Search for the cell housing the specified text and yield its (x, y) center coordinate. 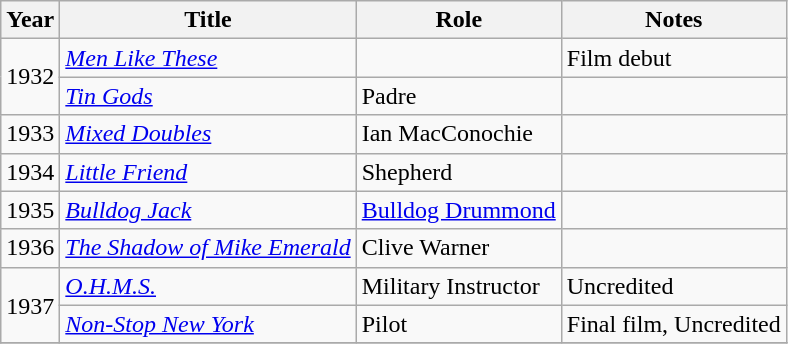
Men Like These (208, 58)
Ian MacConochie (458, 134)
Clive Warner (458, 248)
Role (458, 20)
The Shadow of Mike Emerald (208, 248)
Non-Stop New York (208, 324)
1932 (30, 77)
Year (30, 20)
1934 (30, 172)
O.H.M.S. (208, 286)
1937 (30, 305)
Shepherd (458, 172)
Pilot (458, 324)
Uncredited (674, 286)
Final film, Uncredited (674, 324)
Padre (458, 96)
Notes (674, 20)
Little Friend (208, 172)
Title (208, 20)
1936 (30, 248)
Bulldog Jack (208, 210)
Bulldog Drummond (458, 210)
Film debut (674, 58)
Military Instructor (458, 286)
Mixed Doubles (208, 134)
Tin Gods (208, 96)
1935 (30, 210)
1933 (30, 134)
